Return the [X, Y] coordinate for the center point of the cell that contains the specified text.  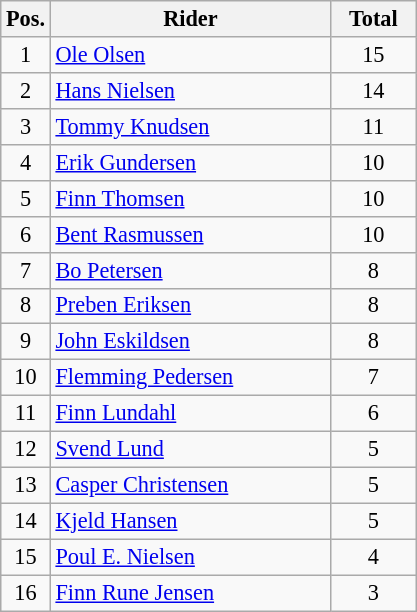
Flemming Pedersen [190, 378]
Rider [190, 19]
1 [26, 55]
13 [26, 485]
9 [26, 342]
Tommy Knudsen [190, 126]
Finn Lundahl [190, 414]
Svend Lund [190, 450]
Bent Rasmussen [190, 234]
12 [26, 450]
Preben Eriksen [190, 306]
Hans Nielsen [190, 90]
Total [374, 19]
2 [26, 90]
Pos. [26, 19]
Casper Christensen [190, 485]
Bo Petersen [190, 270]
Finn Thomsen [190, 198]
Kjeld Hansen [190, 521]
Ole Olsen [190, 55]
Finn Rune Jensen [190, 593]
Erik Gundersen [190, 162]
John Eskildsen [190, 342]
Poul E. Nielsen [190, 557]
16 [26, 593]
